Extract the (x, y) coordinate from the center of the cell holding the provided text.  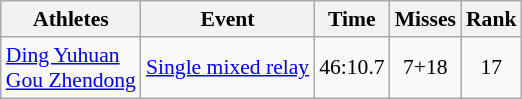
7+18 (426, 68)
Ding YuhuanGou Zhendong (71, 68)
17 (492, 68)
Rank (492, 19)
Misses (426, 19)
46:10.7 (352, 68)
Event (228, 19)
Time (352, 19)
Single mixed relay (228, 68)
Athletes (71, 19)
